Return the [x, y] coordinate for the center point of the cell that contains the specified text.  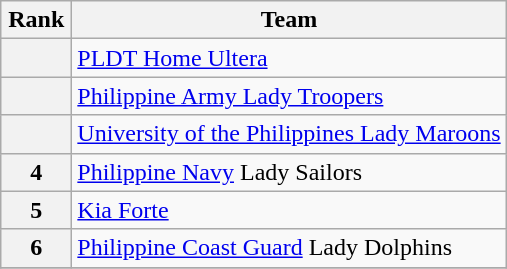
6 [36, 248]
Philippine Navy Lady Sailors [289, 172]
Kia Forte [289, 210]
4 [36, 172]
Rank [36, 20]
5 [36, 210]
Team [289, 20]
University of the Philippines Lady Maroons [289, 134]
Philippine Army Lady Troopers [289, 96]
Philippine Coast Guard Lady Dolphins [289, 248]
PLDT Home Ultera [289, 58]
